Find where the given text appears and provide that cell's center as (x, y) coordinate. 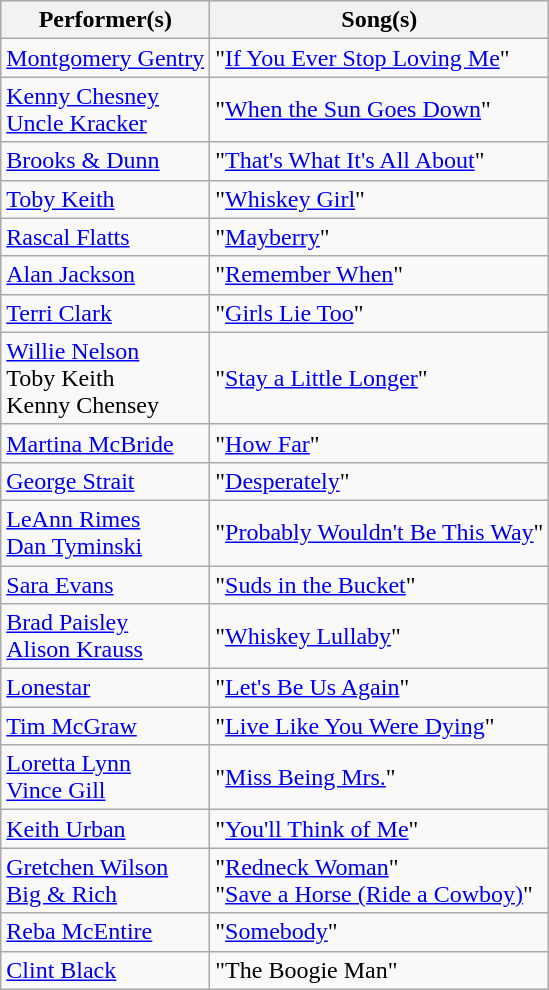
"Desperately" (380, 481)
George Strait (106, 481)
"Live Like You Were Dying" (380, 726)
Terri Clark (106, 313)
Song(s) (380, 20)
Loretta LynnVince Gill (106, 778)
Brooks & Dunn (106, 161)
Keith Urban (106, 829)
"The Boogie Man" (380, 970)
Rascal Flatts (106, 237)
Tim McGraw (106, 726)
Willie NelsonToby KeithKenny Chensey (106, 378)
"When the Sun Goes Down" (380, 110)
Toby Keith (106, 199)
Lonestar (106, 688)
"Probably Wouldn't Be This Way" (380, 532)
Sara Evans (106, 585)
"Stay a Little Longer" (380, 378)
Kenny ChesneyUncle Kracker (106, 110)
"Redneck Woman""Save a Horse (Ride a Cowboy)" (380, 880)
"Girls Lie Too" (380, 313)
"Let's Be Us Again" (380, 688)
"Mayberry" (380, 237)
Performer(s) (106, 20)
"Whiskey Girl" (380, 199)
"If You Ever Stop Loving Me" (380, 58)
"Remember When" (380, 275)
LeAnn RimesDan Tyminski (106, 532)
Brad PaisleyAlison Krauss (106, 636)
Clint Black (106, 970)
Alan Jackson (106, 275)
"Miss Being Mrs." (380, 778)
Montgomery Gentry (106, 58)
Gretchen WilsonBig & Rich (106, 880)
"That's What It's All About" (380, 161)
Martina McBride (106, 443)
"How Far" (380, 443)
Reba McEntire (106, 932)
"Suds in the Bucket" (380, 585)
"Somebody" (380, 932)
"You'll Think of Me" (380, 829)
"Whiskey Lullaby" (380, 636)
